Return the [x, y] coordinate for the center point of the cell that contains the specified text.  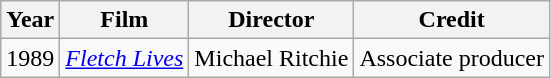
Director [272, 20]
1989 [30, 58]
Fletch Lives [124, 58]
Credit [452, 20]
Year [30, 20]
Associate producer [452, 58]
Film [124, 20]
Michael Ritchie [272, 58]
